From the cell containing the given text, extract its center point as [X, Y] coordinate. 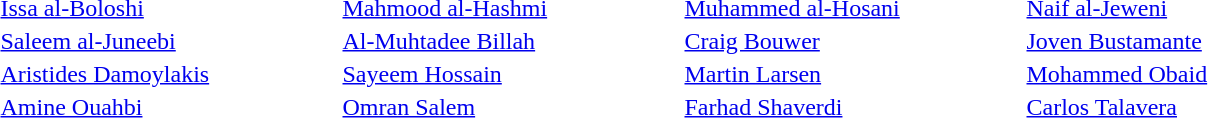
Sayeem Hossain [510, 74]
Martin Larsen [852, 74]
Al-Muhtadee Billah [510, 41]
Craig Bouwer [852, 41]
